For the text-containing cell, return its midpoint in (x, y) coordinate format. 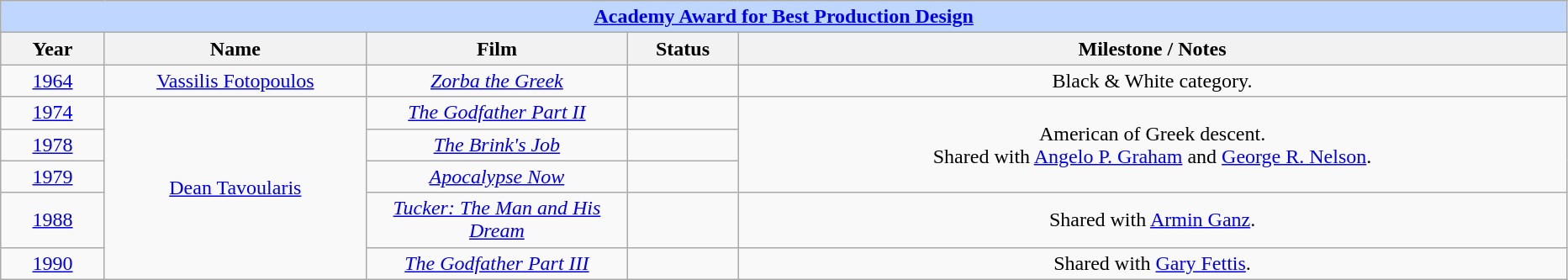
Dean Tavoularis (235, 188)
Shared with Gary Fettis. (1153, 263)
Film (496, 49)
Zorba the Greek (496, 81)
Tucker: The Man and His Dream (496, 220)
Vassilis Fotopoulos (235, 81)
1988 (53, 220)
Apocalypse Now (496, 177)
Milestone / Notes (1153, 49)
Black & White category. (1153, 81)
The Godfather Part III (496, 263)
The Brink's Job (496, 145)
Academy Award for Best Production Design (784, 17)
1990 (53, 263)
1978 (53, 145)
American of Greek descent.Shared with Angelo P. Graham and George R. Nelson. (1153, 145)
The Godfather Part II (496, 113)
Name (235, 49)
1979 (53, 177)
Year (53, 49)
1974 (53, 113)
1964 (53, 81)
Status (683, 49)
Shared with Armin Ganz. (1153, 220)
